Provide the (x, y) coordinate of the cell's center where the given text is located.  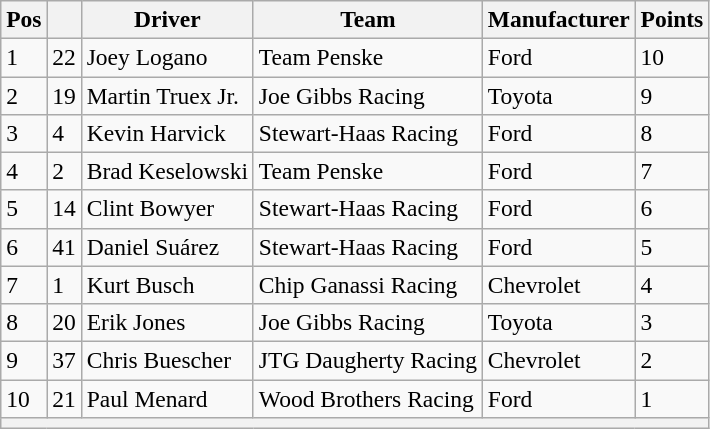
Wood Brothers Racing (368, 398)
Chris Buescher (167, 360)
Driver (167, 19)
37 (64, 360)
Kevin Harvick (167, 133)
Points (672, 19)
Brad Keselowski (167, 171)
Chip Ganassi Racing (368, 285)
Erik Jones (167, 322)
41 (64, 247)
Manufacturer (558, 19)
Team (368, 19)
22 (64, 57)
Paul Menard (167, 398)
JTG Daugherty Racing (368, 360)
Daniel Suárez (167, 247)
Martin Truex Jr. (167, 95)
21 (64, 398)
14 (64, 209)
Clint Bowyer (167, 209)
Pos (24, 19)
19 (64, 95)
Kurt Busch (167, 285)
Joey Logano (167, 57)
20 (64, 322)
